Locate the cell with the specified text and output its [X, Y] center coordinate. 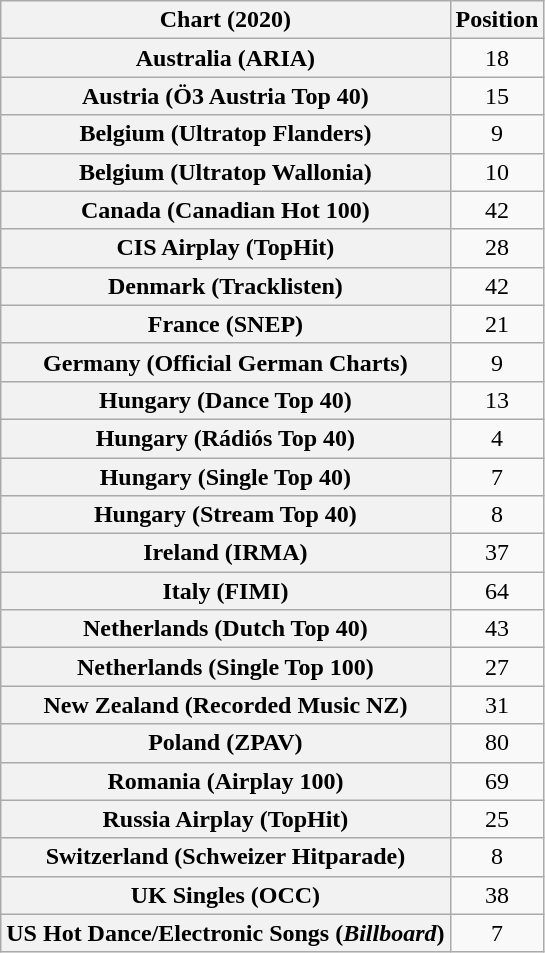
Australia (ARIA) [226, 58]
13 [497, 400]
US Hot Dance/Electronic Songs (Billboard) [226, 933]
69 [497, 781]
France (SNEP) [226, 324]
Romania (Airplay 100) [226, 781]
Denmark (Tracklisten) [226, 286]
37 [497, 553]
15 [497, 96]
UK Singles (OCC) [226, 895]
31 [497, 705]
Russia Airplay (TopHit) [226, 819]
18 [497, 58]
Italy (FIMI) [226, 591]
80 [497, 743]
New Zealand (Recorded Music NZ) [226, 705]
Canada (Canadian Hot 100) [226, 210]
Belgium (Ultratop Wallonia) [226, 172]
Poland (ZPAV) [226, 743]
Netherlands (Single Top 100) [226, 667]
21 [497, 324]
Netherlands (Dutch Top 40) [226, 629]
Chart (2020) [226, 20]
43 [497, 629]
Hungary (Single Top 40) [226, 477]
4 [497, 438]
Germany (Official German Charts) [226, 362]
Switzerland (Schweizer Hitparade) [226, 857]
27 [497, 667]
Hungary (Dance Top 40) [226, 400]
Ireland (IRMA) [226, 553]
Position [497, 20]
Hungary (Rádiós Top 40) [226, 438]
CIS Airplay (TopHit) [226, 248]
Austria (Ö3 Austria Top 40) [226, 96]
Hungary (Stream Top 40) [226, 515]
28 [497, 248]
10 [497, 172]
25 [497, 819]
64 [497, 591]
38 [497, 895]
Belgium (Ultratop Flanders) [226, 134]
